Determine the [x, y] coordinate at the center of the cell enclosing the given text.  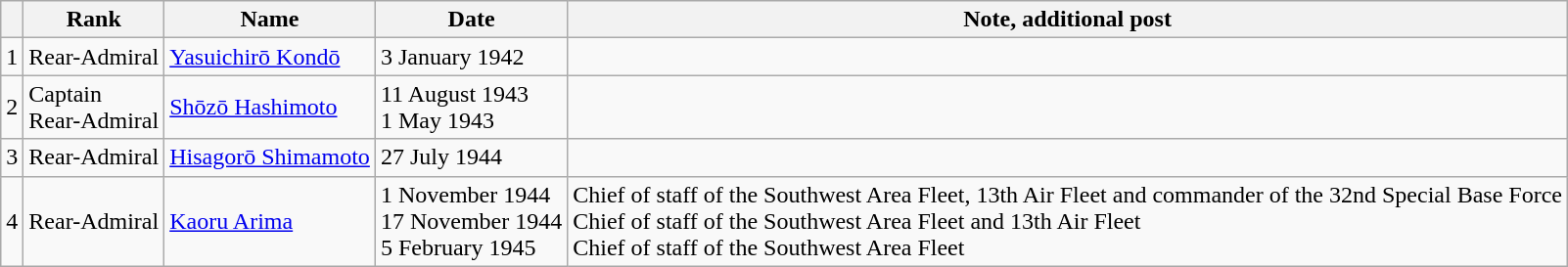
Shōzō Hashimoto [270, 108]
1 November 194417 November 19445 February 1945 [471, 221]
CaptainRear-Admiral [94, 108]
3 January 1942 [471, 57]
Yasuichirō Kondō [270, 57]
Date [471, 20]
2 [12, 108]
11 August 19431 May 1943 [471, 108]
Rank [94, 20]
Hisagorō Shimamoto [270, 157]
Kaoru Arima [270, 221]
3 [12, 157]
27 July 1944 [471, 157]
Name [270, 20]
Note, additional post [1068, 20]
4 [12, 221]
1 [12, 57]
